Detect which cell encompasses the target text, then output its [x, y] center coordinate. 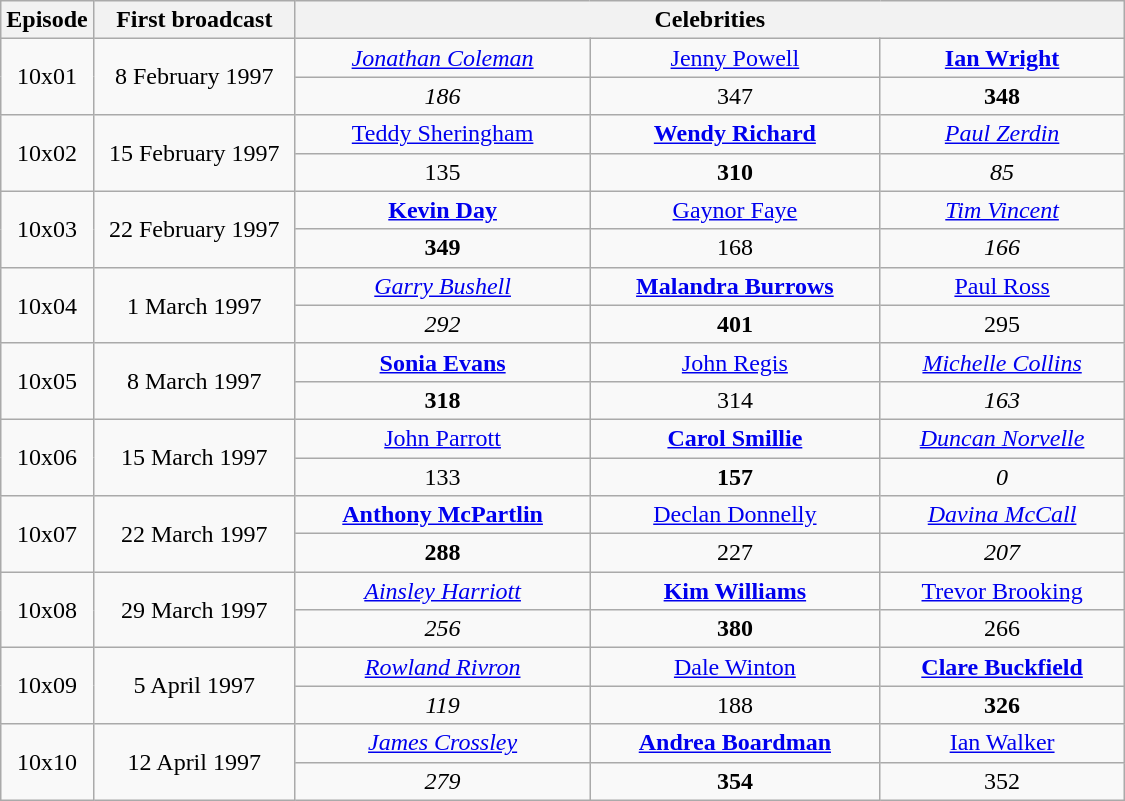
22 March 1997 [194, 534]
Paul Zerdin [1002, 134]
10x09 [47, 686]
Kevin Day [442, 210]
10x06 [47, 457]
Gaynor Faye [735, 210]
310 [735, 172]
157 [735, 477]
Carol Smillie [735, 438]
380 [735, 629]
266 [1002, 629]
Wendy Richard [735, 134]
Jonathan Coleman [442, 58]
186 [442, 96]
352 [1002, 781]
10x03 [47, 229]
119 [442, 705]
85 [1002, 172]
Malandra Burrows [735, 286]
188 [735, 705]
James Crossley [442, 743]
Clare Buckfield [1002, 667]
Ian Walker [1002, 743]
Teddy Sheringham [442, 134]
5 April 1997 [194, 686]
Declan Donnelly [735, 515]
0 [1002, 477]
318 [442, 400]
Michelle Collins [1002, 362]
10x01 [47, 77]
133 [442, 477]
Tim Vincent [1002, 210]
Andrea Boardman [735, 743]
295 [1002, 324]
10x02 [47, 153]
227 [735, 553]
Davina McCall [1002, 515]
401 [735, 324]
207 [1002, 553]
166 [1002, 248]
Jenny Powell [735, 58]
Paul Ross [1002, 286]
279 [442, 781]
349 [442, 248]
Kim Williams [735, 591]
10x08 [47, 610]
10x04 [47, 305]
163 [1002, 400]
168 [735, 248]
Sonia Evans [442, 362]
10x10 [47, 762]
Garry Bushell [442, 286]
Ainsley Harriott [442, 591]
1 March 1997 [194, 305]
Anthony McPartlin [442, 515]
John Regis [735, 362]
15 March 1997 [194, 457]
Trevor Brooking [1002, 591]
First broadcast [194, 20]
Duncan Norvelle [1002, 438]
288 [442, 553]
348 [1002, 96]
Rowland Rivron [442, 667]
Ian Wright [1002, 58]
135 [442, 172]
22 February 1997 [194, 229]
Dale Winton [735, 667]
314 [735, 400]
12 April 1997 [194, 762]
292 [442, 324]
8 March 1997 [194, 381]
326 [1002, 705]
8 February 1997 [194, 77]
Celebrities [710, 20]
Episode [47, 20]
10x05 [47, 381]
256 [442, 629]
10x07 [47, 534]
John Parrott [442, 438]
15 February 1997 [194, 153]
347 [735, 96]
29 March 1997 [194, 610]
354 [735, 781]
